Provide the (x, y) coordinate of the cell's center where the given text is located.  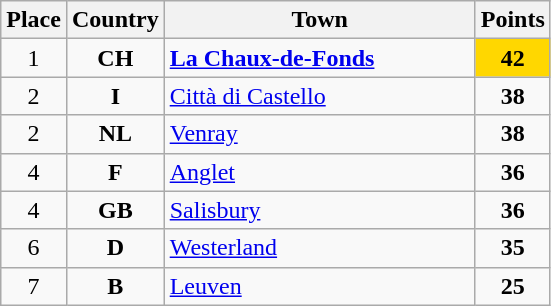
Westerland (320, 248)
Points (512, 20)
25 (512, 286)
35 (512, 248)
Salisbury (320, 210)
F (115, 172)
Città di Castello (320, 96)
NL (115, 134)
6 (34, 248)
La Chaux-de-Fonds (320, 58)
Leuven (320, 286)
Venray (320, 134)
Town (320, 20)
I (115, 96)
42 (512, 58)
Anglet (320, 172)
1 (34, 58)
Place (34, 20)
D (115, 248)
Country (115, 20)
GB (115, 210)
7 (34, 286)
CH (115, 58)
B (115, 286)
